Return (X, Y) of the center of cell containing provided text 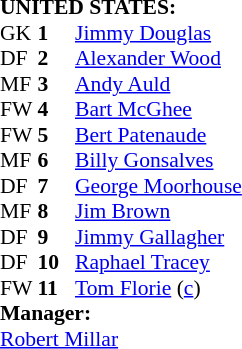
Tom Florie (c) (158, 288)
6 (57, 161)
10 (57, 263)
4 (57, 109)
Billy Gonsalves (158, 161)
5 (57, 135)
Bart McGhee (158, 109)
8 (57, 211)
GK (19, 33)
Bert Patenaude (158, 135)
9 (57, 237)
1 (57, 33)
Raphael Tracey (158, 263)
Andy Auld (158, 84)
Jimmy Douglas (158, 33)
3 (57, 84)
Alexander Wood (158, 59)
7 (57, 186)
Jimmy Gallagher (158, 237)
11 (57, 288)
Jim Brown (158, 211)
George Moorhouse (158, 186)
2 (57, 59)
Manager: (121, 313)
